Detect which cell encompasses the target text, then output its [X, Y] center coordinate. 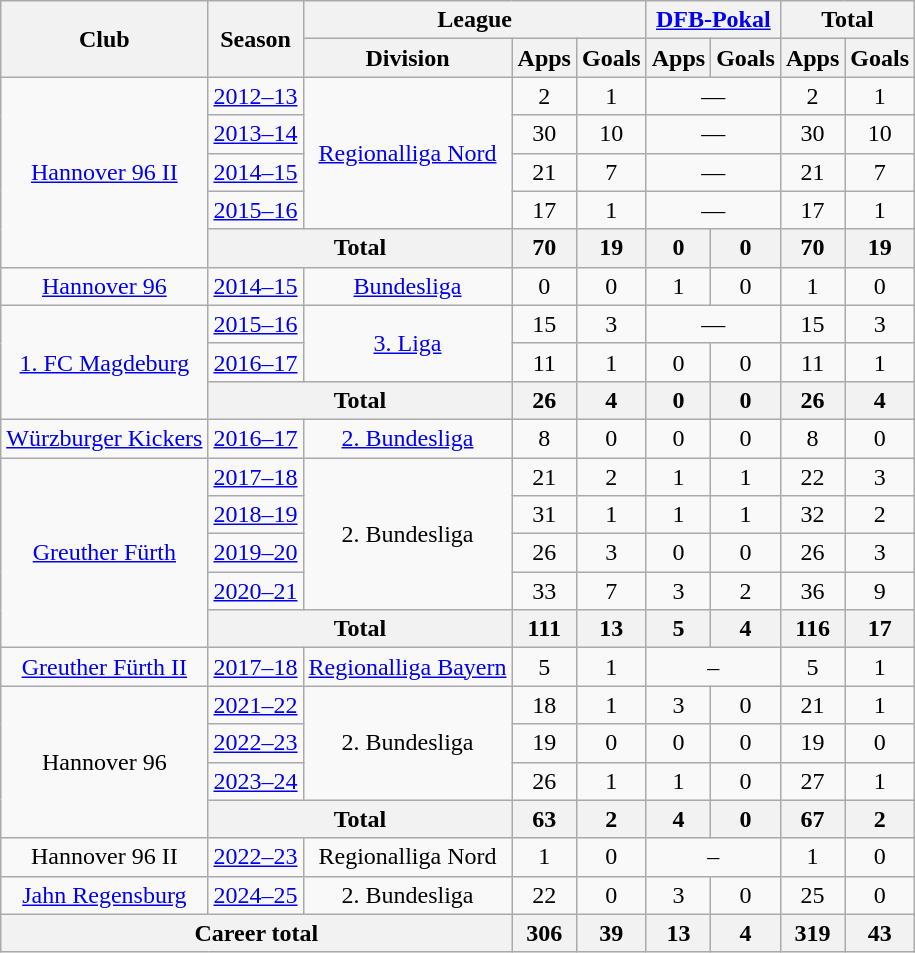
43 [880, 933]
2024–25 [256, 895]
2021–22 [256, 705]
Würzburger Kickers [104, 438]
67 [812, 819]
3. Liga [408, 343]
DFB-Pokal [713, 20]
306 [544, 933]
Greuther Fürth [104, 553]
9 [880, 591]
319 [812, 933]
2012–13 [256, 96]
33 [544, 591]
31 [544, 515]
2023–24 [256, 781]
111 [544, 629]
36 [812, 591]
League [474, 20]
2020–21 [256, 591]
2013–14 [256, 134]
Season [256, 39]
2018–19 [256, 515]
Jahn Regensburg [104, 895]
39 [611, 933]
Greuther Fürth II [104, 667]
116 [812, 629]
25 [812, 895]
Regionalliga Bayern [408, 667]
Club [104, 39]
1. FC Magdeburg [104, 362]
Career total [256, 933]
63 [544, 819]
Bundesliga [408, 286]
32 [812, 515]
18 [544, 705]
27 [812, 781]
2019–20 [256, 553]
Division [408, 58]
